For the text-containing cell, return its midpoint in [X, Y] coordinate format. 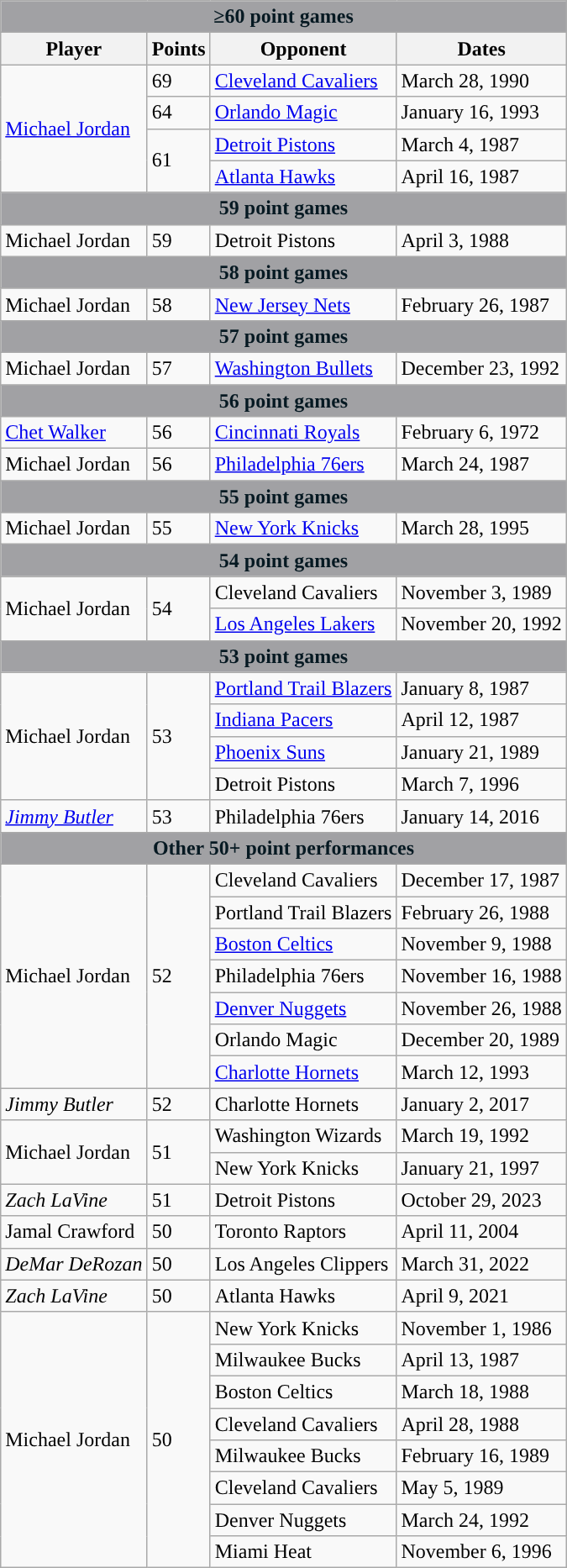
April 9, 2021 [481, 1296]
Cincinnati Royals [303, 433]
≥60 point games [284, 17]
55 point games [284, 497]
May 5, 1989 [481, 1488]
December 20, 1989 [481, 1040]
November 9, 1988 [481, 944]
March 7, 1996 [481, 784]
54 point games [284, 560]
February 26, 1987 [481, 304]
Opponent [303, 49]
January 2, 2017 [481, 1104]
Washington Wizards [303, 1136]
Points [178, 49]
55 [178, 529]
February 26, 1988 [481, 912]
58 point games [284, 272]
January 21, 1989 [481, 752]
March 28, 1995 [481, 529]
March 24, 1992 [481, 1520]
Jamal Crawford [74, 1232]
March 4, 1987 [481, 145]
November 3, 1989 [481, 592]
March 24, 1987 [481, 465]
58 [178, 304]
Toronto Raptors [303, 1232]
61 [178, 160]
Miami Heat [303, 1552]
December 23, 1992 [481, 368]
New Jersey Nets [303, 304]
Other 50+ point performances [284, 848]
57 [178, 368]
January 8, 1987 [481, 688]
Indiana Pacers [303, 720]
April 12, 1987 [481, 720]
February 16, 1989 [481, 1456]
December 17, 1987 [481, 880]
Player [74, 49]
DeMar DeRozan [74, 1264]
57 point games [284, 336]
November 1, 1986 [481, 1328]
April 11, 2004 [481, 1232]
October 29, 2023 [481, 1200]
Washington Bullets [303, 368]
Phoenix Suns [303, 752]
January 14, 2016 [481, 816]
April 13, 1987 [481, 1360]
November 16, 1988 [481, 976]
February 6, 1972 [481, 433]
Dates [481, 49]
Los Angeles Clippers [303, 1264]
January 21, 1997 [481, 1168]
April 3, 1988 [481, 240]
April 16, 1987 [481, 176]
Los Angeles Lakers [303, 624]
April 28, 1988 [481, 1424]
March 18, 1988 [481, 1392]
November 26, 1988 [481, 1008]
53 point games [284, 656]
Chet Walker [74, 433]
March 12, 1993 [481, 1072]
November 6, 1996 [481, 1552]
59 point games [284, 208]
59 [178, 240]
November 20, 1992 [481, 624]
March 19, 1992 [481, 1136]
54 [178, 608]
January 16, 1993 [481, 113]
56 point games [284, 401]
64 [178, 113]
March 31, 2022 [481, 1264]
March 28, 1990 [481, 81]
69 [178, 81]
